Capture the cell that displays the provided text and extract its (X, Y) central coordinate. 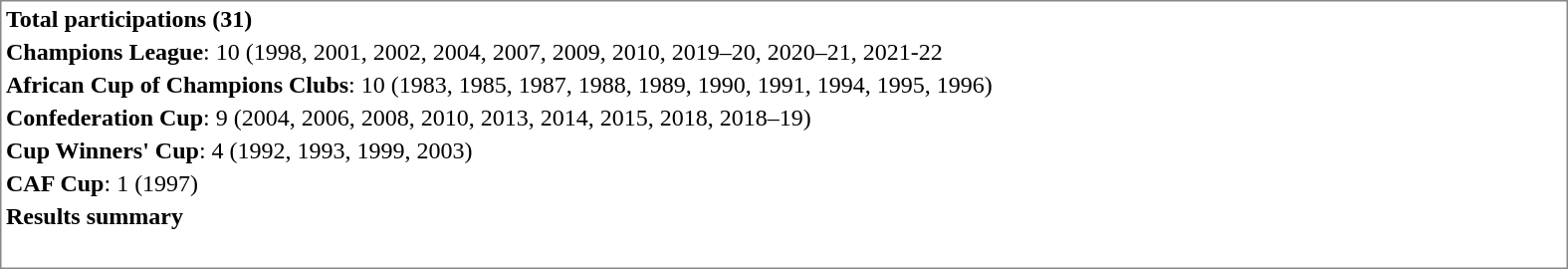
Confederation Cup: 9 (2004, 2006, 2008, 2010, 2013, 2014, 2015, 2018, 2018–19) (784, 119)
Champions League: 10 (1998, 2001, 2002, 2004, 2007, 2009, 2010, 2019–20, 2020–21, 2021-22 (784, 53)
Results summary (784, 216)
Cup Winners' Cup: 4 (1992, 1993, 1999, 2003) (784, 150)
African Cup of Champions Clubs: 10 (1983, 1985, 1987, 1988, 1989, 1990, 1991, 1994, 1995, 1996) (784, 85)
CAF Cup: 1 (1997) (784, 184)
Total participations (31) (784, 19)
